Determine the [X, Y] coordinate at the center of the cell enclosing the given text.  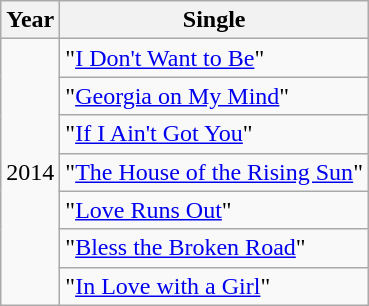
Single [214, 20]
"I Don't Want to Be" [214, 58]
"In Love with a Girl" [214, 286]
"If I Ain't Got You" [214, 134]
Year [30, 20]
"Love Runs Out" [214, 210]
2014 [30, 172]
"The House of the Rising Sun" [214, 172]
"Georgia on My Mind" [214, 96]
"Bless the Broken Road" [214, 248]
